Identify which cell holds the provided text, then report its (x, y) central coordinate. 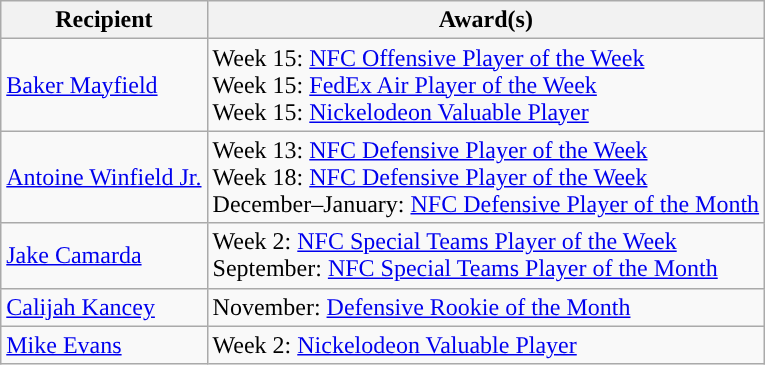
Week 2: NFC Special Teams Player of the WeekSeptember: NFC Special Teams Player of the Month (486, 256)
Week 2: Nickelodeon Valuable Player (486, 345)
Baker Mayfield (104, 85)
Antoine Winfield Jr. (104, 177)
Award(s) (486, 20)
November: Defensive Rookie of the Month (486, 307)
Week 15: NFC Offensive Player of the WeekWeek 15: FedEx Air Player of the WeekWeek 15: Nickelodeon Valuable Player (486, 85)
Calijah Kancey (104, 307)
Recipient (104, 20)
Week 13: NFC Defensive Player of the WeekWeek 18: NFC Defensive Player of the WeekDecember–January: NFC Defensive Player of the Month (486, 177)
Mike Evans (104, 345)
Jake Camarda (104, 256)
